Search for the cell housing the specified text and yield its [x, y] center coordinate. 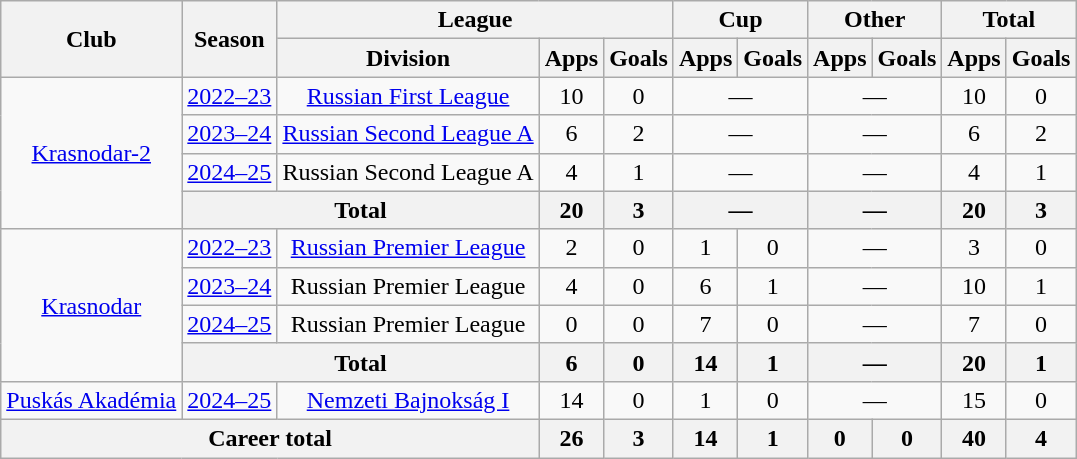
40 [974, 438]
Nemzeti Bajnokság I [408, 400]
26 [571, 438]
Puskás Akadémia [92, 400]
Season [230, 39]
15 [974, 400]
Career total [270, 438]
Division [408, 58]
Krasnodar-2 [92, 153]
Krasnodar [92, 305]
League [476, 20]
Other [875, 20]
Club [92, 39]
Cup [740, 20]
Russian First League [408, 96]
